Output the [x, y] coordinate of the center of the cell containing the given text.  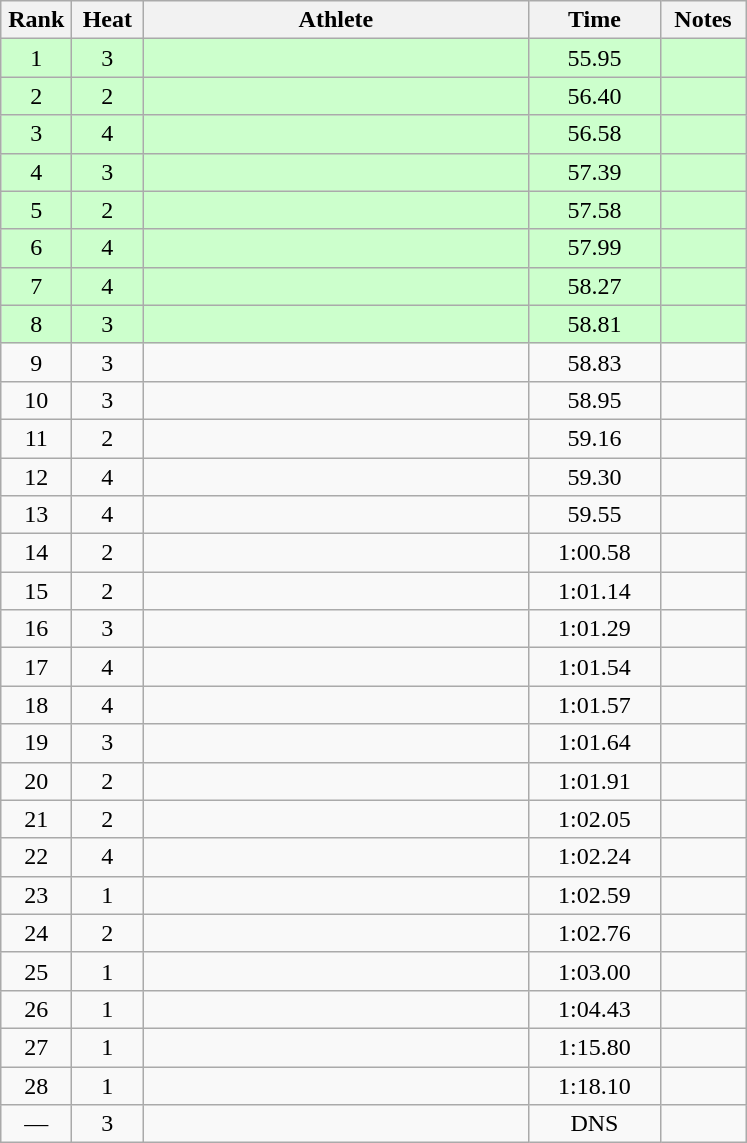
Heat [108, 20]
22 [36, 857]
56.58 [594, 134]
Time [594, 20]
24 [36, 933]
1:01.54 [594, 667]
1:04.43 [594, 1009]
1:02.59 [594, 895]
DNS [594, 1124]
1:01.14 [594, 591]
1:15.80 [594, 1047]
14 [36, 553]
1:02.05 [594, 819]
1:18.10 [594, 1085]
55.95 [594, 58]
1:02.24 [594, 857]
13 [36, 515]
16 [36, 629]
56.40 [594, 96]
1:01.64 [594, 743]
59.30 [594, 477]
28 [36, 1085]
12 [36, 477]
15 [36, 591]
1:00.58 [594, 553]
18 [36, 705]
1:02.76 [594, 933]
9 [36, 362]
6 [36, 248]
1:01.57 [594, 705]
1:01.91 [594, 781]
59.16 [594, 438]
1:03.00 [594, 971]
19 [36, 743]
Rank [36, 20]
11 [36, 438]
23 [36, 895]
57.39 [594, 172]
— [36, 1124]
58.27 [594, 286]
21 [36, 819]
57.58 [594, 210]
Athlete [336, 20]
57.99 [594, 248]
26 [36, 1009]
58.95 [594, 400]
58.83 [594, 362]
7 [36, 286]
Notes [703, 20]
59.55 [594, 515]
8 [36, 324]
27 [36, 1047]
5 [36, 210]
10 [36, 400]
20 [36, 781]
17 [36, 667]
25 [36, 971]
58.81 [594, 324]
1:01.29 [594, 629]
